Find where the given text appears and provide that cell's center as (x, y) coordinate. 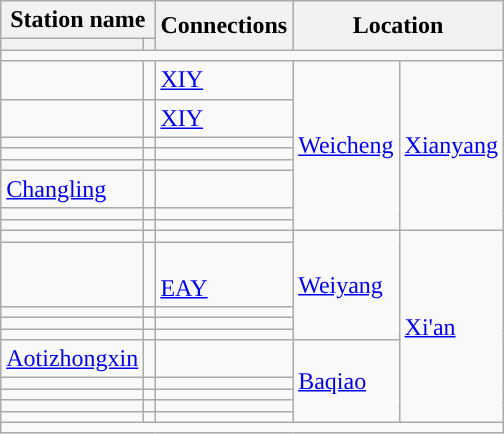
Aotizhongxin (72, 359)
Location (398, 26)
Changling (72, 189)
Weicheng (346, 146)
Weiyang (346, 284)
EAY (224, 274)
Station name (78, 20)
Baqiao (346, 381)
Xi'an (451, 326)
Connections (224, 26)
Xianyang (451, 146)
